For the text-containing cell, return its midpoint in [x, y] coordinate format. 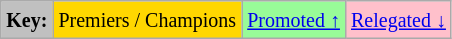
Key: [27, 20]
Relegated ↓ [398, 20]
Premiers / Champions [148, 20]
Promoted ↑ [294, 20]
